Find where the given text appears and provide that cell's center as (X, Y) coordinate. 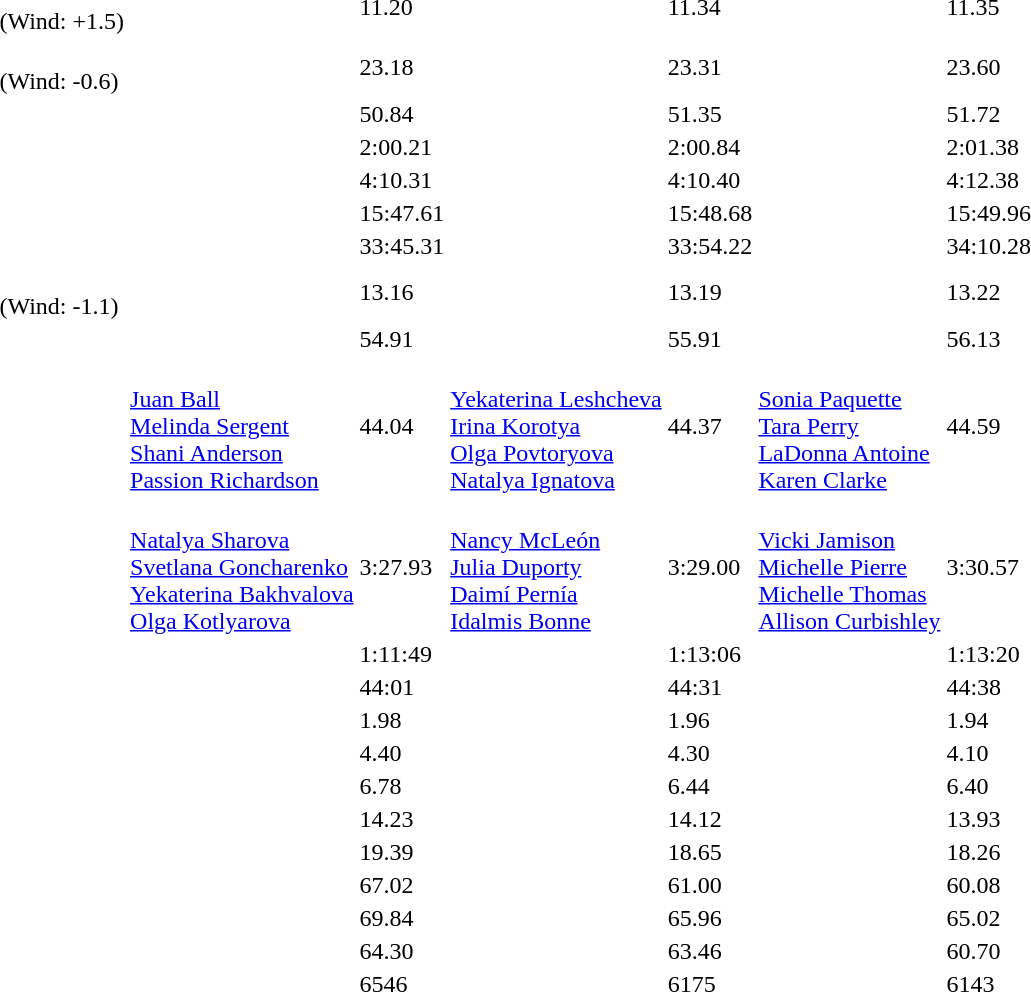
Natalya SharovaSvetlana GoncharenkoYekaterina BakhvalovaOlga Kotlyarova (242, 567)
6.78 (402, 786)
44.04 (402, 426)
13.16 (402, 292)
15:48.68 (710, 213)
6.44 (710, 786)
4:10.40 (710, 180)
44:31 (710, 687)
44:01 (402, 687)
2:00.21 (402, 147)
61.00 (710, 885)
Sonia PaquetteTara PerryLaDonna AntoineKaren Clarke (850, 426)
3:27.93 (402, 567)
1:11:49 (402, 654)
4.40 (402, 753)
33:45.31 (402, 246)
50.84 (402, 114)
23.31 (710, 68)
4.30 (710, 753)
55.91 (710, 339)
63.46 (710, 951)
Yekaterina LeshchevaIrina KorotyaOlga PovtoryovaNatalya Ignatova (556, 426)
54.91 (402, 339)
Vicki JamisonMichelle PierreMichelle ThomasAllison Curbishley (850, 567)
51.35 (710, 114)
44.37 (710, 426)
3:29.00 (710, 567)
4:10.31 (402, 180)
Juan BallMelinda SergentShani AndersonPassion Richardson (242, 426)
15:47.61 (402, 213)
1.98 (402, 720)
19.39 (402, 852)
65.96 (710, 918)
14.12 (710, 819)
2:00.84 (710, 147)
14.23 (402, 819)
23.18 (402, 68)
Nancy McLeónJulia DuportyDaimí PerníaIdalmis Bonne (556, 567)
64.30 (402, 951)
1:13:06 (710, 654)
33:54.22 (710, 246)
13.19 (710, 292)
69.84 (402, 918)
1.96 (710, 720)
67.02 (402, 885)
18.65 (710, 852)
